Identify which cell holds the provided text, then report its [x, y] central coordinate. 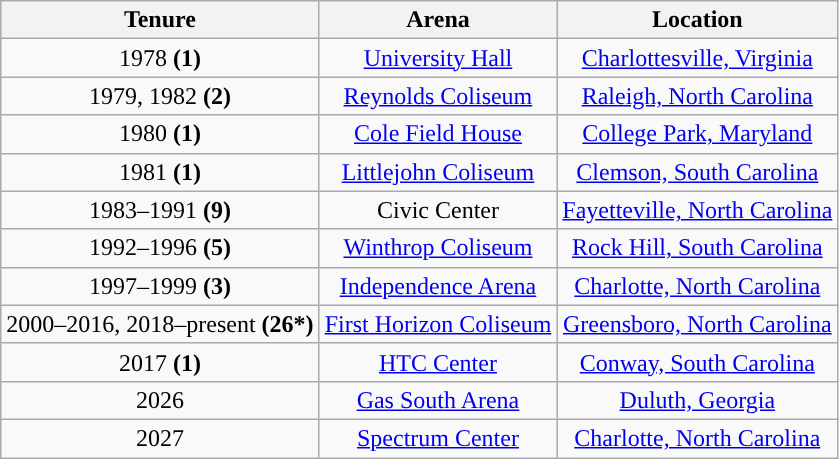
Location [698, 20]
Arena [438, 20]
Spectrum Center [438, 438]
1981 (1) [160, 172]
Fayetteville, North Carolina [698, 210]
First Horizon Coliseum [438, 324]
Independence Arena [438, 286]
1997–1999 (3) [160, 286]
2026 [160, 400]
1980 (1) [160, 134]
Raleigh, North Carolina [698, 96]
2000–2016, 2018–present (26*) [160, 324]
1978 (1) [160, 58]
University Hall [438, 58]
Conway, South Carolina [698, 362]
Littlejohn Coliseum [438, 172]
HTC Center [438, 362]
2027 [160, 438]
Cole Field House [438, 134]
College Park, Maryland [698, 134]
Civic Center [438, 210]
2017 (1) [160, 362]
Winthrop Coliseum [438, 248]
Gas South Arena [438, 400]
Clemson, South Carolina [698, 172]
1979, 1982 (2) [160, 96]
Charlottesville, Virginia [698, 58]
Tenure [160, 20]
Rock Hill, South Carolina [698, 248]
Duluth, Georgia [698, 400]
Reynolds Coliseum [438, 96]
1983–1991 (9) [160, 210]
Greensboro, North Carolina [698, 324]
1992–1996 (5) [160, 248]
